From the cell containing the given text, extract its center point as (x, y) coordinate. 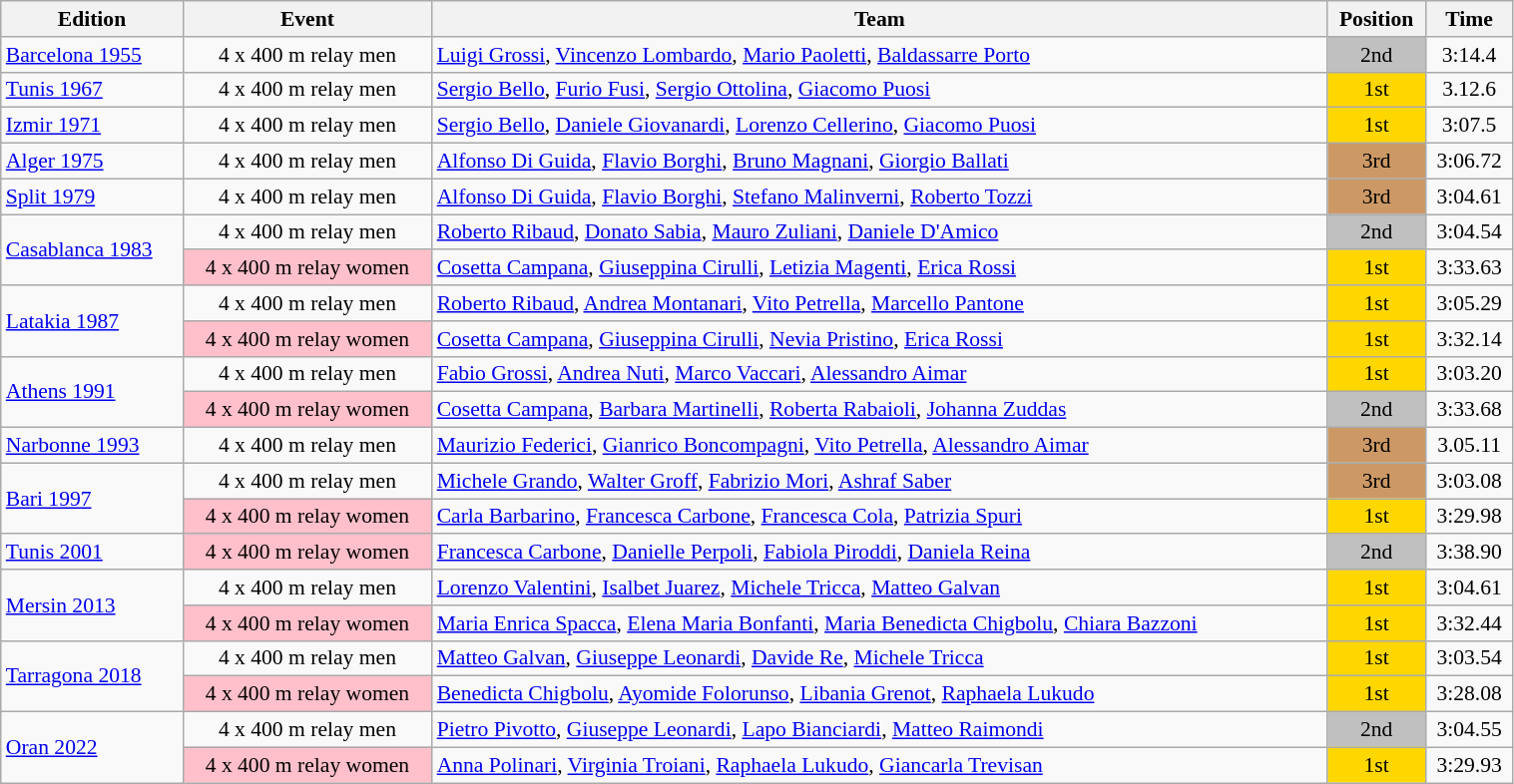
Edition (92, 19)
Narbonne 1993 (92, 446)
3:06.72 (1469, 162)
3:33.63 (1469, 268)
3:29.98 (1469, 517)
Tarragona 2018 (92, 676)
Luigi Grossi, Vincenzo Lombardo, Mario Paoletti, Baldassarre Porto (880, 55)
Fabio Grossi, Andrea Nuti, Marco Vaccari, Alessandro Aimar (880, 374)
Michele Grando, Walter Groff, Fabrizio Mori, Ashraf Saber (880, 481)
3:28.08 (1469, 694)
Cosetta Campana, Barbara Martinelli, Roberta Rabaioli, Johanna Zuddas (880, 410)
3:33.68 (1469, 410)
Athens 1991 (92, 391)
3:04.54 (1469, 232)
3:03.20 (1469, 374)
Lorenzo Valentini, Isalbet Juarez, Michele Tricca, Matteo Galvan (880, 588)
Maria Enrica Spacca, Elena Maria Bonfanti, Maria Benedicta Chigbolu, Chiara Bazzoni (880, 623)
Casablanca 1983 (92, 249)
3:32.44 (1469, 623)
3:03.08 (1469, 481)
Bari 1997 (92, 499)
Carla Barbarino, Francesca Carbone, Francesca Cola, Patrizia Spuri (880, 517)
Cosetta Campana, Giuseppina Cirulli, Nevia Pristino, Erica Rossi (880, 339)
Roberto Ribaud, Andrea Montanari, Vito Petrella, Marcello Pantone (880, 303)
Tunis 1967 (92, 90)
3:29.93 (1469, 765)
Team (880, 19)
Tunis 2001 (92, 553)
Sergio Bello, Daniele Giovanardi, Lorenzo Cellerino, Giacomo Puosi (880, 126)
Barcelona 1955 (92, 55)
Benedicta Chigbolu, Ayomide Folorunso, Libania Grenot, Raphaela Lukudo (880, 694)
Position (1376, 19)
Matteo Galvan, Giuseppe Leonardi, Davide Re, Michele Tricca (880, 658)
Anna Polinari, Virginia Troiani, Raphaela Lukudo, Giancarla Trevisan (880, 765)
Francesca Carbone, Danielle Perpoli, Fabiola Piroddi, Daniela Reina (880, 553)
3:03.54 (1469, 658)
Split 1979 (92, 196)
3:04.55 (1469, 730)
Maurizio Federici, Gianrico Boncompagni, Vito Petrella, Alessandro Aimar (880, 446)
3:32.14 (1469, 339)
Sergio Bello, Furio Fusi, Sergio Ottolina, Giacomo Puosi (880, 90)
Pietro Pivotto, Giuseppe Leonardi, Lapo Bianciardi, Matteo Raimondi (880, 730)
3:38.90 (1469, 553)
Time (1469, 19)
3:07.5 (1469, 126)
Latakia 1987 (92, 321)
Alfonso Di Guida, Flavio Borghi, Stefano Malinverni, Roberto Tozzi (880, 196)
3:05.29 (1469, 303)
3.12.6 (1469, 90)
Cosetta Campana, Giuseppina Cirulli, Letizia Magenti, Erica Rossi (880, 268)
3.05.11 (1469, 446)
Mersin 2013 (92, 604)
Alfonso Di Guida, Flavio Borghi, Bruno Magnani, Giorgio Ballati (880, 162)
Roberto Ribaud, Donato Sabia, Mauro Zuliani, Daniele D'Amico (880, 232)
Alger 1975 (92, 162)
Event (307, 19)
Izmir 1971 (92, 126)
3:14.4 (1469, 55)
Oran 2022 (92, 748)
